Output the [X, Y] coordinate of the center of the cell containing the given text.  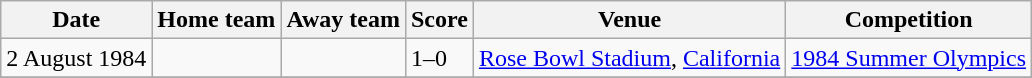
Rose Bowl Stadium, California [629, 58]
Away team [344, 20]
Score [439, 20]
Date [76, 20]
1984 Summer Olympics [909, 58]
Competition [909, 20]
Venue [629, 20]
2 August 1984 [76, 58]
Home team [216, 20]
1–0 [439, 58]
